Capture the cell that displays the provided text and extract its (X, Y) central coordinate. 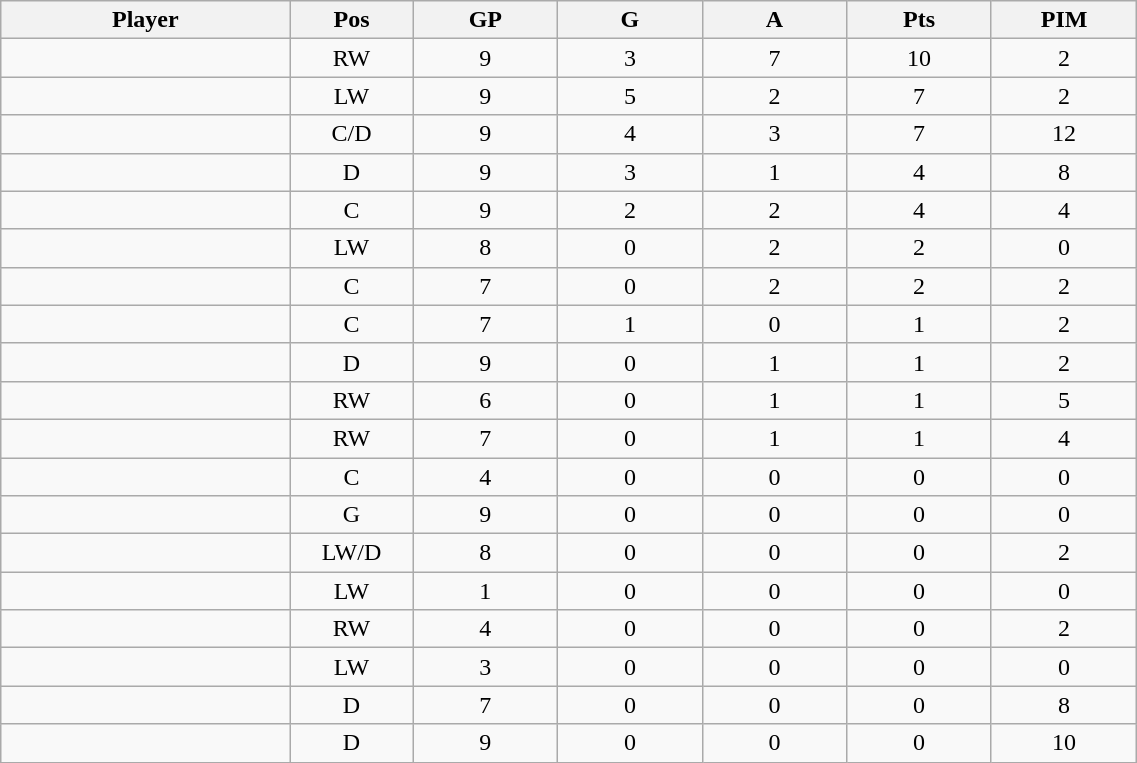
LW/D (352, 553)
A (774, 20)
C/D (352, 134)
Player (146, 20)
GP (486, 20)
6 (486, 400)
12 (1064, 134)
Pts (920, 20)
PIM (1064, 20)
Pos (352, 20)
